Scan for the cell matching the given text and deliver its (X, Y) coordinate at center. 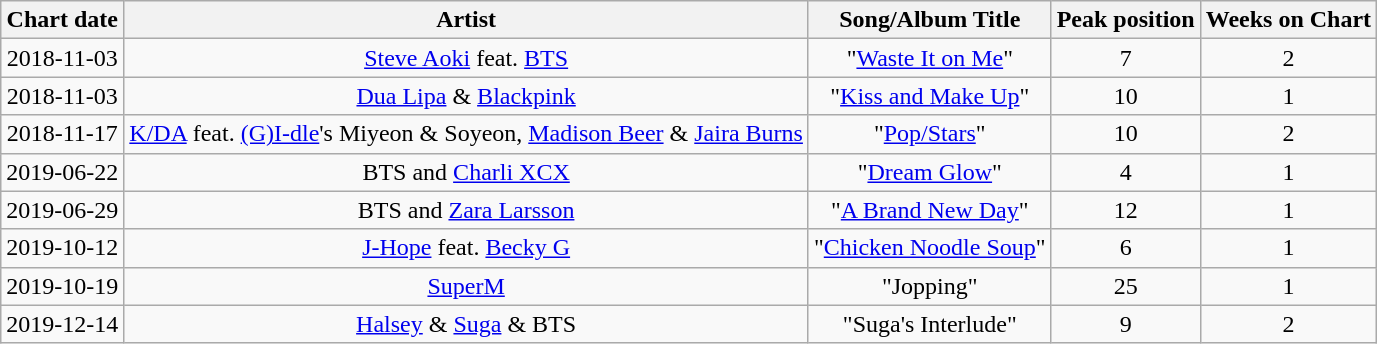
2018-11-17 (62, 134)
9 (1126, 324)
12 (1126, 210)
BTS and Charli XCX (466, 172)
Song/Album Title (930, 20)
2019-06-29 (62, 210)
7 (1126, 58)
Steve Aoki feat. BTS (466, 58)
25 (1126, 286)
"Dream Glow" (930, 172)
"Pop/Stars" (930, 134)
2019-10-12 (62, 248)
Halsey & Suga & BTS (466, 324)
"Suga's Interlude" (930, 324)
4 (1126, 172)
Peak position (1126, 20)
2019-06-22 (62, 172)
Artist (466, 20)
Dua Lipa & Blackpink (466, 96)
2019-10-19 (62, 286)
"A Brand New Day" (930, 210)
"Waste It on Me" (930, 58)
Chart date (62, 20)
BTS and Zara Larsson (466, 210)
2019-12-14 (62, 324)
K/DA feat. (G)I-dle's Miyeon & Soyeon, Madison Beer & Jaira Burns (466, 134)
"Chicken Noodle Soup" (930, 248)
J-Hope feat. Becky G (466, 248)
"Kiss and Make Up" (930, 96)
"Jopping" (930, 286)
SuperM (466, 286)
Weeks on Chart (1288, 20)
6 (1126, 248)
